Determine the (x, y) coordinate at the center of the cell enclosing the given text.  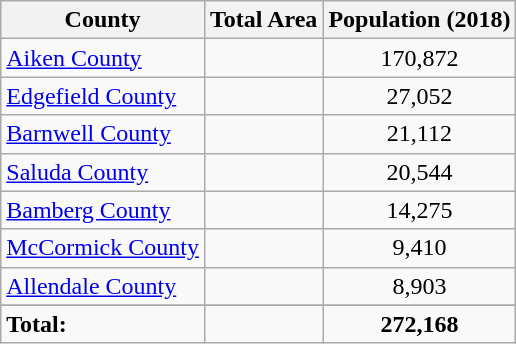
27,052 (420, 96)
20,544 (420, 172)
14,275 (420, 210)
Barnwell County (103, 134)
272,168 (420, 324)
Total: (103, 324)
Bamberg County (103, 210)
Population (2018) (420, 20)
Edgefield County (103, 96)
Saluda County (103, 172)
County (103, 20)
McCormick County (103, 248)
170,872 (420, 58)
9,410 (420, 248)
21,112 (420, 134)
Total Area (263, 20)
Allendale County (103, 286)
8,903 (420, 286)
Aiken County (103, 58)
